Pinpoint the cell where the given text exists, returning its (X, Y) midpoint coordinate. 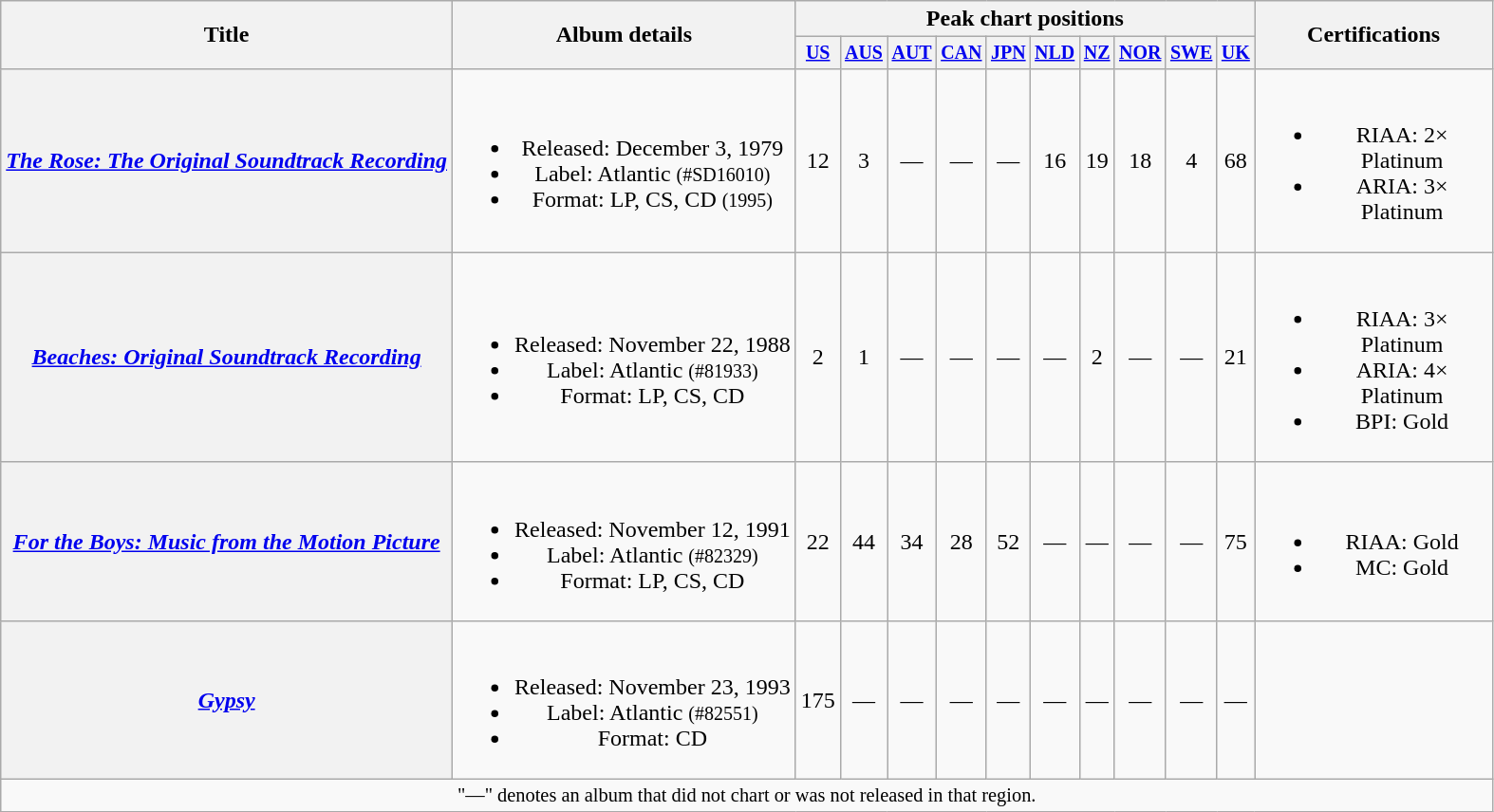
21 (1236, 357)
NLD (1055, 53)
RIAA: 2× PlatinumARIA: 3× Platinum (1374, 160)
JPN (1008, 53)
3 (864, 160)
28 (961, 541)
75 (1236, 541)
Released: November 22, 1988Label: Atlantic (#81933)Format: LP, CS, CD (625, 357)
Certifications (1374, 35)
18 (1140, 160)
Album details (625, 35)
68 (1236, 160)
175 (818, 700)
"—" denotes an album that did not chart or was not released in that region. (747, 796)
Released: November 12, 1991Label: Atlantic (#82329)Format: LP, CS, CD (625, 541)
UK (1236, 53)
Title (227, 35)
NZ (1097, 53)
RIAA: 3× PlatinumARIA: 4× PlatinumBPI: Gold (1374, 357)
Peak chart positions (1025, 19)
16 (1055, 160)
52 (1008, 541)
1 (864, 357)
12 (818, 160)
Beaches: Original Soundtrack Recording (227, 357)
44 (864, 541)
19 (1097, 160)
For the Boys: Music from the Motion Picture (227, 541)
AUT (912, 53)
34 (912, 541)
SWE (1191, 53)
AUS (864, 53)
RIAA: GoldMC: Gold (1374, 541)
22 (818, 541)
Released: November 23, 1993Label: Atlantic (#82551)Format: CD (625, 700)
Gypsy (227, 700)
4 (1191, 160)
US (818, 53)
CAN (961, 53)
The Rose: The Original Soundtrack Recording (227, 160)
Released: December 3, 1979Label: Atlantic (#SD16010)Format: LP, CS, CD (1995) (625, 160)
NOR (1140, 53)
